Locate the cell with the specified text and output its [x, y] center coordinate. 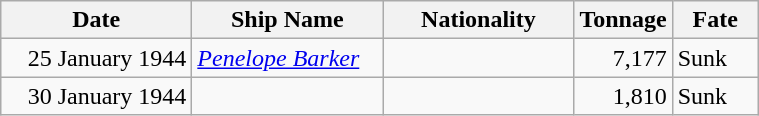
Ship Name [288, 20]
Nationality [478, 20]
30 January 1944 [96, 96]
1,810 [623, 96]
Penelope Barker [288, 58]
25 January 1944 [96, 58]
7,177 [623, 58]
Date [96, 20]
Fate [715, 20]
Tonnage [623, 20]
